Return (X, Y) of the center of cell containing provided text 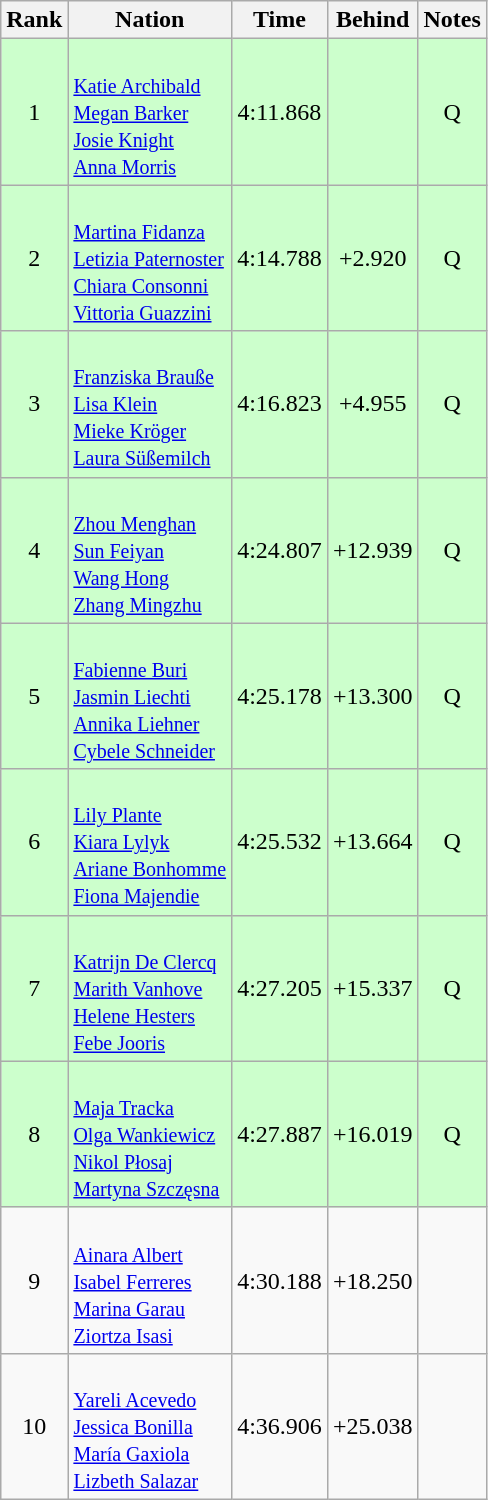
Ainara AlbertIsabel FerreresMarina GarauZiortza Isasi (150, 1280)
Katrijn De ClercqMarith VanhoveHelene HestersFebe Jooris (150, 988)
2 (34, 258)
4:25.532 (280, 842)
9 (34, 1280)
Katie ArchibaldMegan BarkerJosie KnightAnna Morris (150, 112)
+2.920 (372, 258)
Fabienne BuriJasmin LiechtiAnnika LiehnerCybele Schneider (150, 696)
Notes (452, 20)
3 (34, 404)
+16.019 (372, 1134)
4:14.788 (280, 258)
4:25.178 (280, 696)
4:11.868 (280, 112)
+12.939 (372, 550)
+15.337 (372, 988)
4:27.205 (280, 988)
4 (34, 550)
+13.300 (372, 696)
4:36.906 (280, 1426)
Yareli AcevedoJessica BonillaMaría GaxiolaLizbeth Salazar (150, 1426)
10 (34, 1426)
5 (34, 696)
+25.038 (372, 1426)
+13.664 (372, 842)
1 (34, 112)
4:16.823 (280, 404)
Rank (34, 20)
Franziska BraußeLisa KleinMieke KrögerLaura Süßemilch (150, 404)
Time (280, 20)
Nation (150, 20)
Lily PlanteKiara LylykAriane BonhommeFiona Majendie (150, 842)
4:30.188 (280, 1280)
4:24.807 (280, 550)
4:27.887 (280, 1134)
Martina FidanzaLetizia PaternosterChiara ConsonniVittoria Guazzini (150, 258)
Behind (372, 20)
6 (34, 842)
Maja TrackaOlga WankiewiczNikol PłosajMartyna Szczęsna (150, 1134)
Zhou MenghanSun FeiyanWang HongZhang Mingzhu (150, 550)
7 (34, 988)
+18.250 (372, 1280)
8 (34, 1134)
+4.955 (372, 404)
